Locate the cell with the specified text and output its [x, y] center coordinate. 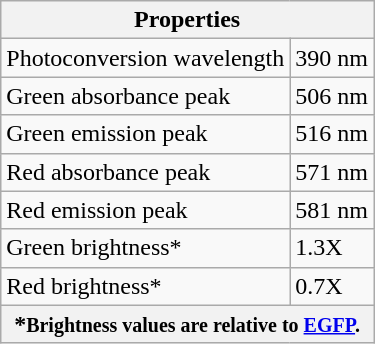
516 nm [332, 134]
506 nm [332, 96]
Properties [188, 20]
Green absorbance peak [146, 96]
Photoconversion wavelength [146, 58]
Red absorbance peak [146, 172]
Red emission peak [146, 210]
*Brightness values are relative to EGFP. [188, 324]
Green emission peak [146, 134]
581 nm [332, 210]
Green brightness* [146, 248]
0.7X [332, 286]
390 nm [332, 58]
571 nm [332, 172]
1.3X [332, 248]
Red brightness* [146, 286]
